Return (x, y) of the center of cell containing provided text 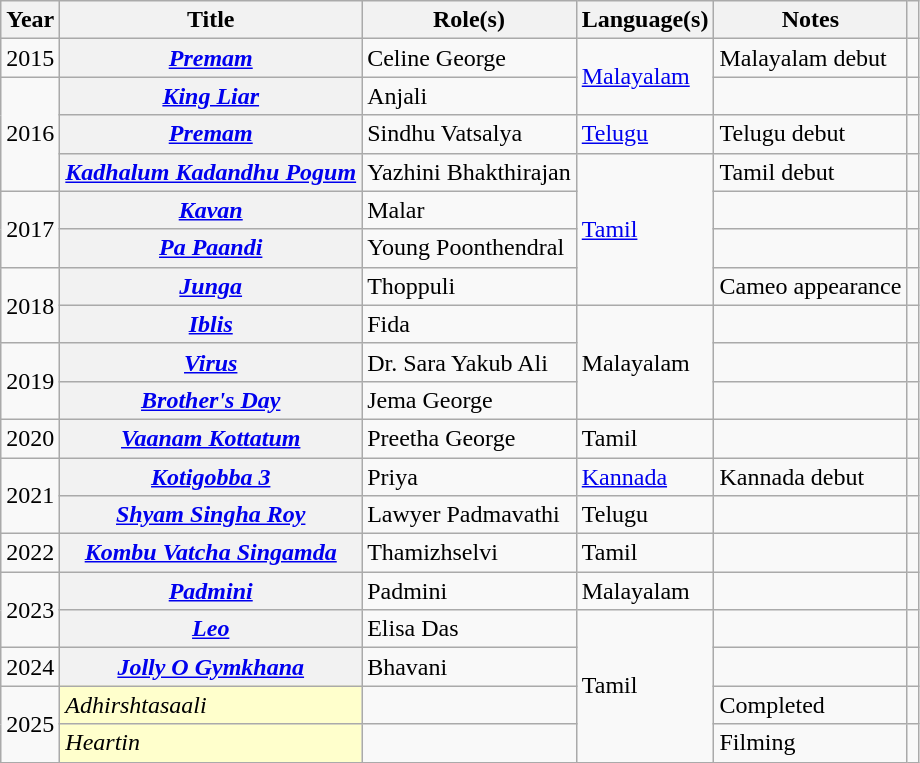
2015 (30, 58)
2018 (30, 305)
2020 (30, 438)
Thoppuli (470, 286)
Thamizhselvi (470, 553)
Sindhu Vatsalya (470, 134)
Anjali (470, 96)
Kannada (645, 477)
2025 (30, 724)
2023 (30, 610)
2019 (30, 381)
Notes (810, 20)
King Liar (211, 96)
2016 (30, 134)
Adhirshtasaali (211, 705)
Junga (211, 286)
Kotigobba 3 (211, 477)
Celine George (470, 58)
Priya (470, 477)
Year (30, 20)
Heartin (211, 743)
Language(s) (645, 20)
Leo (211, 629)
Shyam Singha Roy (211, 515)
Elisa Das (470, 629)
2024 (30, 667)
Pa Paandi (211, 248)
Kavan (211, 210)
Completed (810, 705)
Lawyer Padmavathi (470, 515)
Iblis (211, 324)
Title (211, 20)
Jema George (470, 400)
Tamil debut (810, 172)
Jolly O Gymkhana (211, 667)
Brother's Day (211, 400)
Malar (470, 210)
2017 (30, 229)
Yazhini Bhakthirajan (470, 172)
Telugu debut (810, 134)
Bhavani (470, 667)
Fida (470, 324)
Kannada debut (810, 477)
Malayalam debut (810, 58)
Dr. Sara Yakub Ali (470, 362)
2022 (30, 553)
Young Poonthendral (470, 248)
2021 (30, 496)
Vaanam Kottatum (211, 438)
Cameo appearance (810, 286)
Kombu Vatcha Singamda (211, 553)
Preetha George (470, 438)
Filming (810, 743)
Kadhalum Kadandhu Pogum (211, 172)
Role(s) (470, 20)
Virus (211, 362)
